From the cell containing the given text, extract its center point as (x, y) coordinate. 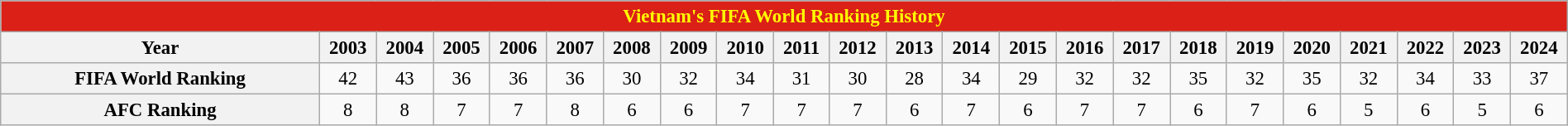
2016 (1085, 48)
2010 (746, 48)
2006 (518, 48)
2022 (1426, 48)
Year (160, 48)
2012 (858, 48)
2023 (1482, 48)
37 (1538, 79)
2018 (1199, 48)
2003 (347, 48)
2017 (1141, 48)
FIFA World Ranking (160, 79)
2005 (461, 48)
2007 (576, 48)
2009 (688, 48)
31 (802, 79)
Vietnam's FIFA World Ranking History (784, 17)
2008 (632, 48)
28 (915, 79)
2019 (1255, 48)
29 (1029, 79)
43 (405, 79)
2020 (1312, 48)
2015 (1029, 48)
2011 (802, 48)
2021 (1368, 48)
AFC Ranking (160, 110)
2013 (915, 48)
2004 (405, 48)
2024 (1538, 48)
33 (1482, 79)
42 (347, 79)
2014 (971, 48)
